Locate the cell with the specified text and output its (X, Y) center coordinate. 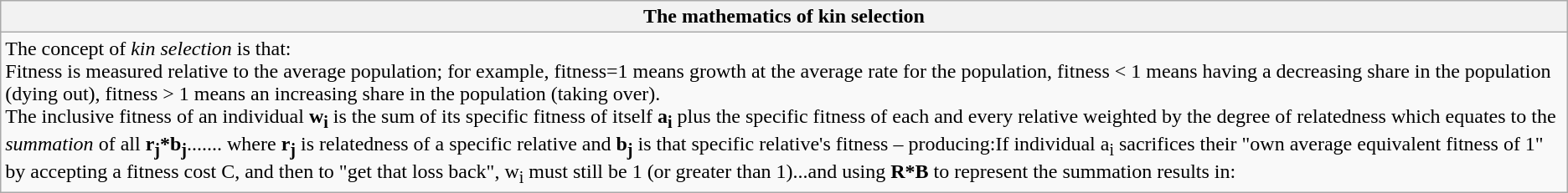
The mathematics of kin selection (784, 17)
